Find where the given text appears and provide that cell's center as (X, Y) coordinate. 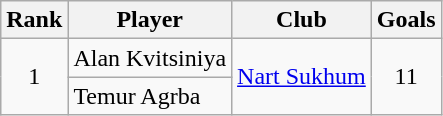
11 (406, 77)
Temur Agrba (150, 96)
Player (150, 20)
1 (34, 77)
Alan Kvitsiniya (150, 58)
Nart Sukhum (302, 77)
Club (302, 20)
Goals (406, 20)
Rank (34, 20)
